Search for the cell housing the specified text and yield its (x, y) center coordinate. 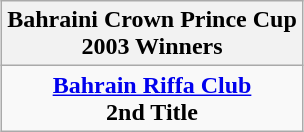
Bahraini Crown Prince Cup 2003 Winners (152, 34)
Bahrain Riffa Club2nd Title (152, 98)
